From the cell containing the given text, extract its center point as [x, y] coordinate. 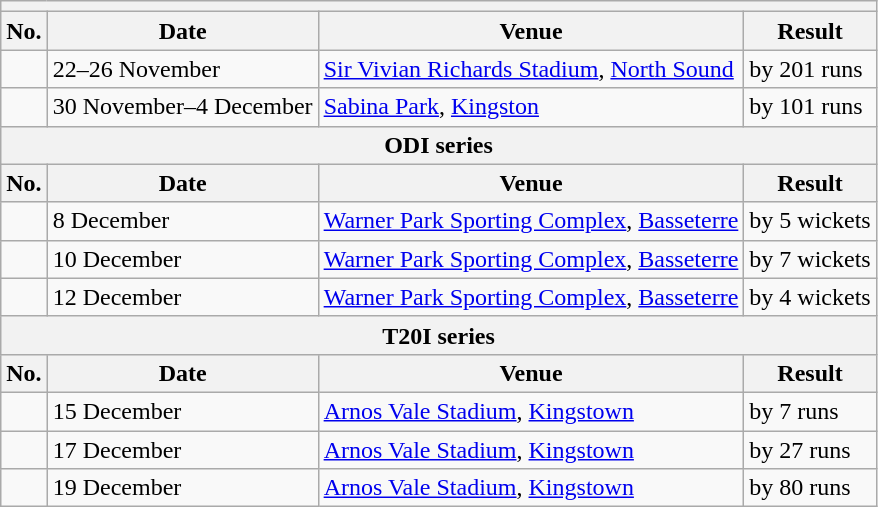
by 201 runs [810, 69]
15 December [182, 411]
by 7 wickets [810, 259]
by 4 wickets [810, 297]
17 December [182, 449]
19 December [182, 488]
by 101 runs [810, 107]
Sabina Park, Kingston [531, 107]
ODI series [438, 145]
8 December [182, 221]
Sir Vivian Richards Stadium, North Sound [531, 69]
by 7 runs [810, 411]
12 December [182, 297]
10 December [182, 259]
by 5 wickets [810, 221]
30 November–4 December [182, 107]
by 80 runs [810, 488]
T20I series [438, 335]
by 27 runs [810, 449]
22–26 November [182, 69]
